Provide the [X, Y] coordinate of the cell's center where the given text is located.  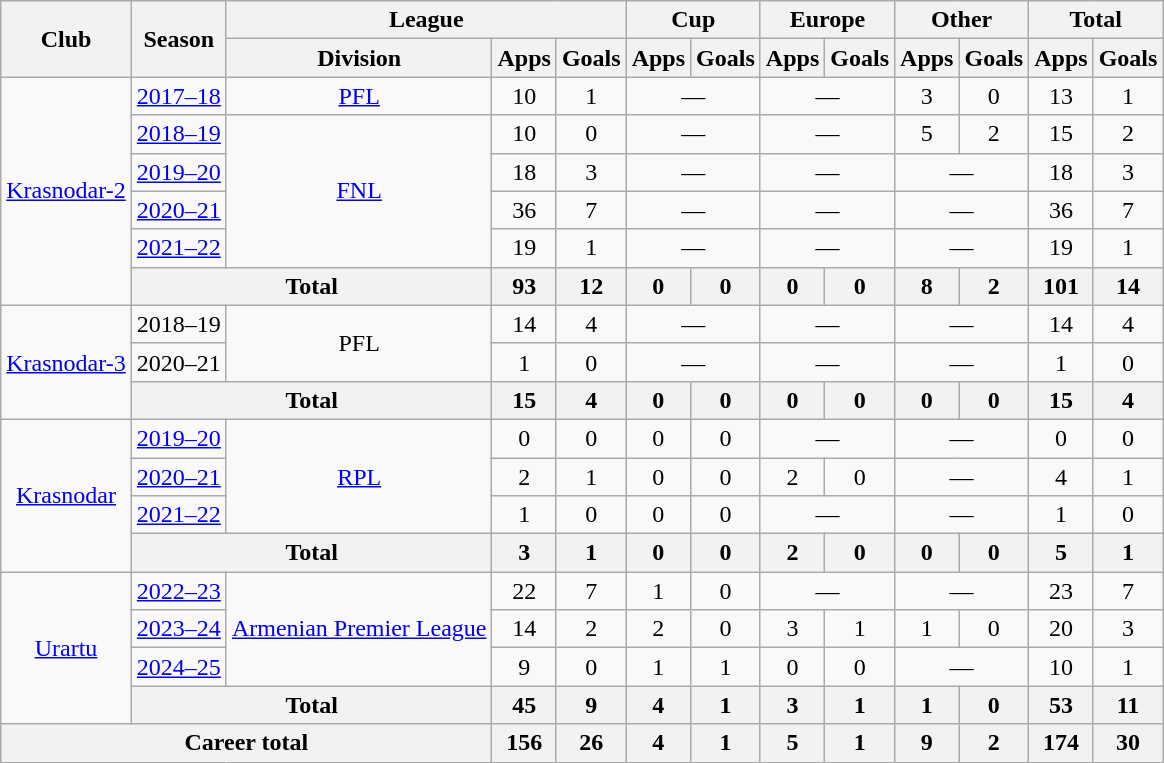
30 [1128, 743]
101 [1061, 286]
RPL [359, 476]
22 [524, 591]
13 [1061, 96]
2022–23 [178, 591]
Krasnodar-2 [66, 191]
Club [66, 39]
12 [591, 286]
2017–18 [178, 96]
Other [962, 20]
93 [524, 286]
20 [1061, 629]
Armenian Premier League [359, 629]
Career total [246, 743]
53 [1061, 705]
11 [1128, 705]
Krasnodar-3 [66, 362]
Cup [693, 20]
Season [178, 39]
156 [524, 743]
FNL [359, 191]
League [426, 20]
23 [1061, 591]
Urartu [66, 648]
Europe [827, 20]
Division [359, 58]
2024–25 [178, 667]
2023–24 [178, 629]
174 [1061, 743]
8 [927, 286]
Krasnodar [66, 495]
45 [524, 705]
26 [591, 743]
